From the cell containing the given text, extract its center point as (X, Y) coordinate. 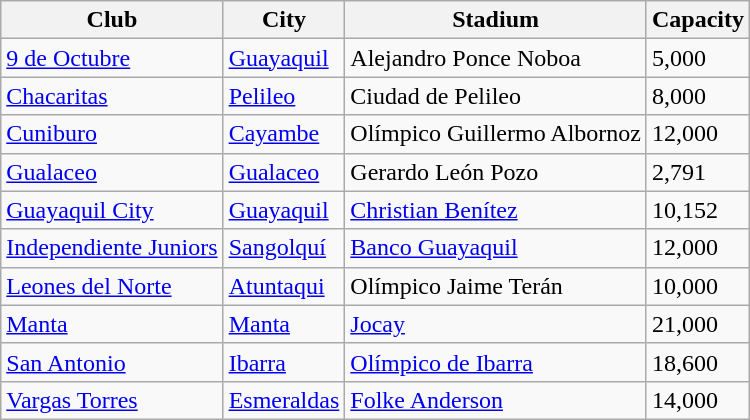
5,000 (698, 58)
10,152 (698, 210)
San Antonio (112, 362)
Esmeraldas (284, 400)
Independiente Juniors (112, 248)
9 de Octubre (112, 58)
Vargas Torres (112, 400)
18,600 (698, 362)
Olímpico Guillermo Albornoz (496, 134)
8,000 (698, 96)
Sangolquí (284, 248)
Capacity (698, 20)
Jocay (496, 324)
Banco Guayaquil (496, 248)
2,791 (698, 172)
Folke Anderson (496, 400)
Cuniburo (112, 134)
Alejandro Ponce Noboa (496, 58)
Atuntaqui (284, 286)
10,000 (698, 286)
Ciudad de Pelileo (496, 96)
Leones del Norte (112, 286)
Club (112, 20)
Pelileo (284, 96)
Gerardo León Pozo (496, 172)
Stadium (496, 20)
Cayambe (284, 134)
Guayaquil City (112, 210)
City (284, 20)
21,000 (698, 324)
Chacaritas (112, 96)
Christian Benítez (496, 210)
14,000 (698, 400)
Olímpico Jaime Terán (496, 286)
Ibarra (284, 362)
Olímpico de Ibarra (496, 362)
